Search for the cell housing the specified text and yield its (X, Y) center coordinate. 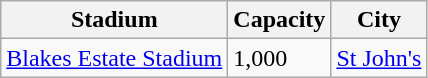
Capacity (280, 20)
Stadium (114, 20)
City (379, 20)
St John's (379, 58)
Blakes Estate Stadium (114, 58)
1,000 (280, 58)
